Search for the cell housing the specified text and yield its [X, Y] center coordinate. 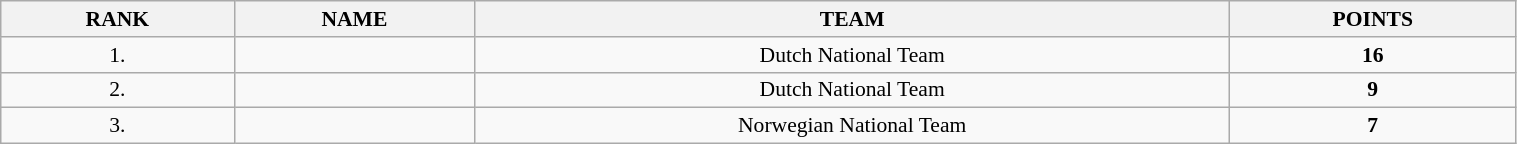
3. [118, 126]
NAME [354, 19]
9 [1372, 90]
2. [118, 90]
POINTS [1372, 19]
Norwegian National Team [852, 126]
7 [1372, 126]
RANK [118, 19]
16 [1372, 55]
TEAM [852, 19]
1. [118, 55]
